For the text-containing cell, return its midpoint in [X, Y] coordinate format. 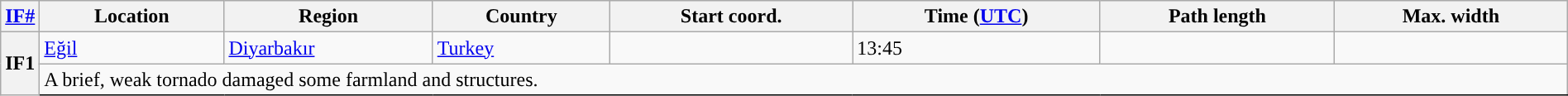
Max. width [1451, 17]
Start coord. [731, 17]
Diyarbakır [328, 48]
Eğil [132, 48]
Region [328, 17]
Location [132, 17]
IF1 [20, 64]
Path length [1217, 17]
IF# [20, 17]
A brief, weak tornado damaged some farmland and structures. [804, 79]
Turkey [521, 48]
13:45 [977, 48]
Time (UTC) [977, 17]
Country [521, 17]
